Find where the given text appears and provide that cell's center as [x, y] coordinate. 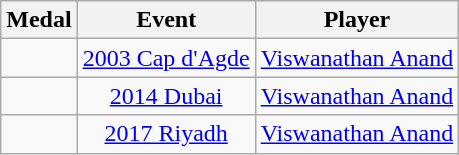
Player [357, 20]
Event [166, 20]
2017 Riyadh [166, 134]
2014 Dubai [166, 96]
Medal [39, 20]
2003 Cap d'Agde [166, 58]
